From the cell containing the given text, extract its center point as [x, y] coordinate. 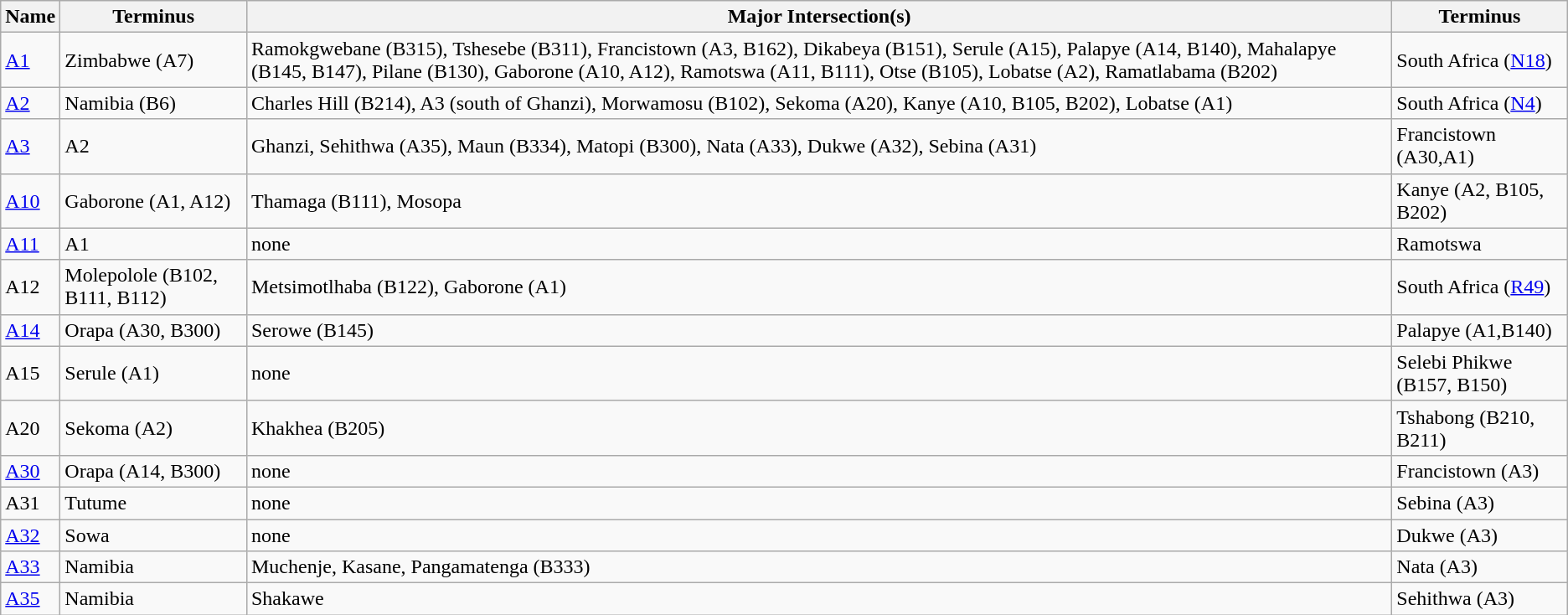
Dukwe (A3) [1479, 535]
A15 [30, 374]
A14 [30, 330]
Charles Hill (B214), A3 (south of Ghanzi), Morwamosu (B102), Sekoma (A20), Kanye (A10, B105, B202), Lobatse (A1) [819, 103]
A20 [30, 427]
Ghanzi, Sehithwa (A35), Maun (B334), Matopi (B300), Nata (A33), Dukwe (A32), Sebina (A31) [819, 146]
Khakhea (B205) [819, 427]
Selebi Phikwe (B157, B150) [1479, 374]
Sekoma (A2) [154, 427]
Francistown (A3) [1479, 471]
Name [30, 17]
Nata (A3) [1479, 567]
Namibia (B6) [154, 103]
A31 [30, 503]
A10 [30, 201]
Molepolole (B102, B111, B112) [154, 287]
Francistown (A30,A1) [1479, 146]
South Africa (R49) [1479, 287]
Orapa (A14, B300) [154, 471]
Shakawe [819, 599]
A30 [30, 471]
Metsimotlhaba (B122), Gaborone (A1) [819, 287]
Kanye (A2, B105, B202) [1479, 201]
Thamaga (B111), Mosopa [819, 201]
A12 [30, 287]
Tshabong (B210, B211) [1479, 427]
Serowe (B145) [819, 330]
A3 [30, 146]
Gaborone (A1, A12) [154, 201]
Ramotswa [1479, 244]
South Africa (N4) [1479, 103]
South Africa (N18) [1479, 60]
Serule (A1) [154, 374]
Zimbabwe (A7) [154, 60]
A11 [30, 244]
Sowa [154, 535]
Tutume [154, 503]
Major Intersection(s) [819, 17]
Muchenje, Kasane, Pangamatenga (B333) [819, 567]
A35 [30, 599]
A33 [30, 567]
A32 [30, 535]
Orapa (A30, B300) [154, 330]
Sebina (A3) [1479, 503]
Sehithwa (A3) [1479, 599]
Palapye (A1,B140) [1479, 330]
